Return the [X, Y] coordinate for the center point of the cell that contains the specified text.  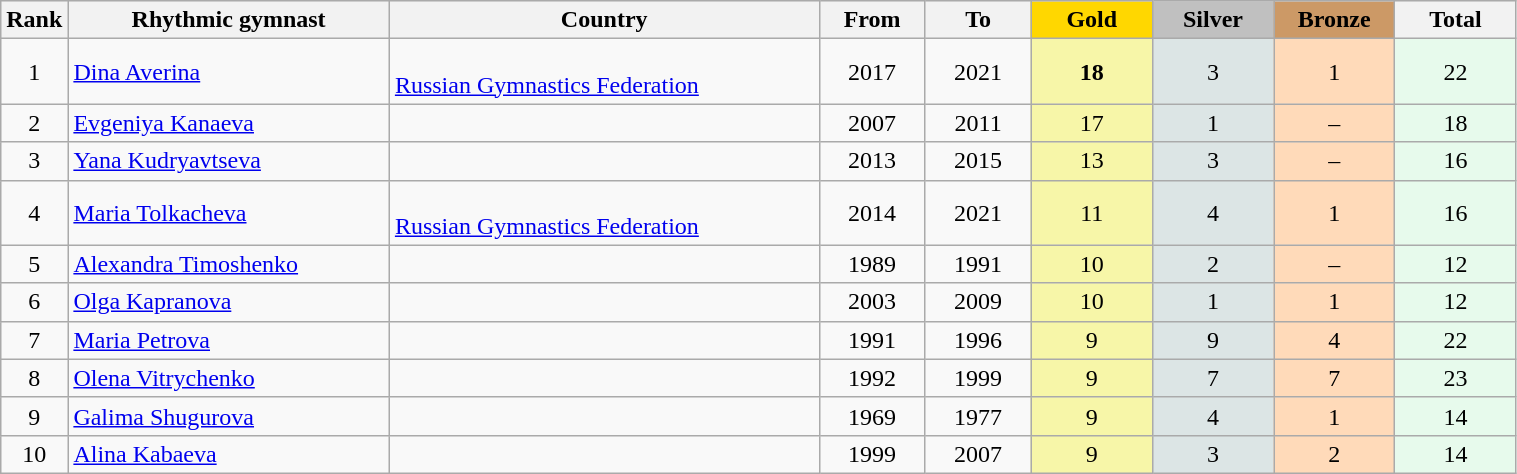
Bronze [1334, 20]
13 [1092, 161]
6 [34, 302]
2011 [978, 123]
Olena Vitrychenko [229, 378]
2017 [872, 72]
From [872, 20]
Galima Shugurova [229, 416]
2009 [978, 302]
23 [1456, 378]
5 [34, 264]
To [978, 20]
Rank [34, 20]
Alina Kabaeva [229, 454]
2013 [872, 161]
Gold [1092, 20]
Olga Kapranova [229, 302]
2003 [872, 302]
Maria Tolkacheva [229, 212]
Total [1456, 20]
1977 [978, 416]
Evgeniya Kanaeva [229, 123]
1996 [978, 340]
1992 [872, 378]
Rhythmic gymnast [229, 20]
Alexandra Timoshenko [229, 264]
Yana Kudryavtseva [229, 161]
1969 [872, 416]
17 [1092, 123]
2014 [872, 212]
8 [34, 378]
11 [1092, 212]
2015 [978, 161]
Country [604, 20]
Maria Petrova [229, 340]
Dina Averina [229, 72]
Silver [1212, 20]
1989 [872, 264]
